Determine the (x, y) coordinate at the center of the cell enclosing the given text.  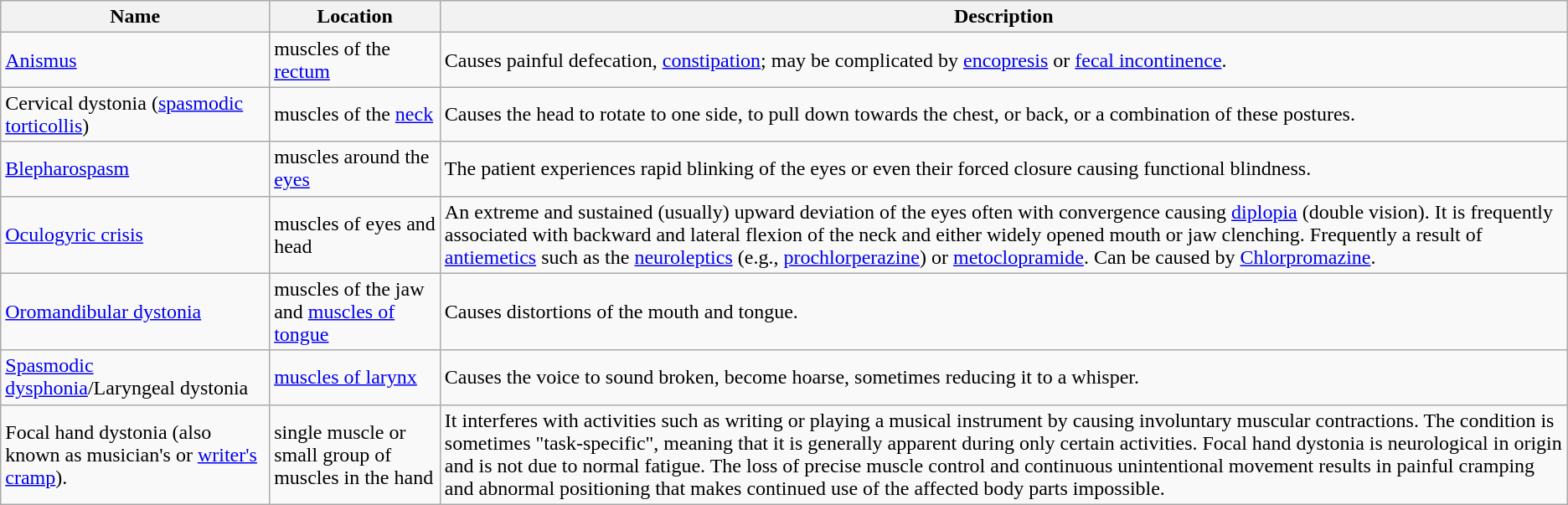
Oromandibular dystonia (136, 312)
Causes painful defecation, constipation; may be complicated by encopresis or fecal incontinence. (1003, 60)
Causes the voice to sound broken, become hoarse, sometimes reducing it to a whisper. (1003, 377)
muscles of the rectum (355, 60)
muscles of the neck (355, 114)
muscles of larynx (355, 377)
Oculogyric crisis (136, 234)
muscles of the jaw and muscles of tongue (355, 312)
single muscle or small group of muscles in the hand (355, 454)
Cervical dystonia (spasmodic torticollis) (136, 114)
Name (136, 17)
Causes distortions of the mouth and tongue. (1003, 312)
Causes the head to rotate to one side, to pull down towards the chest, or back, or a combination of these postures. (1003, 114)
The patient experiences rapid blinking of the eyes or even their forced closure causing functional blindness. (1003, 169)
Spasmodic dysphonia/Laryngeal dystonia (136, 377)
Description (1003, 17)
Location (355, 17)
Focal hand dystonia (also known as musician's or writer's cramp). (136, 454)
muscles around the eyes (355, 169)
muscles of eyes and head (355, 234)
Anismus (136, 60)
Blepharospasm (136, 169)
